Return the [x, y] coordinate for the center point of the cell that contains the specified text.  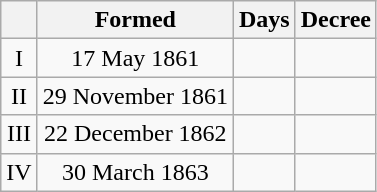
II [19, 96]
Days [265, 20]
III [19, 134]
17 May 1861 [135, 58]
IV [19, 172]
30 March 1863 [135, 172]
Decree [336, 20]
Formed [135, 20]
I [19, 58]
22 December 1862 [135, 134]
29 November 1861 [135, 96]
